Return the [x, y] coordinate for the center point of the cell that contains the specified text.  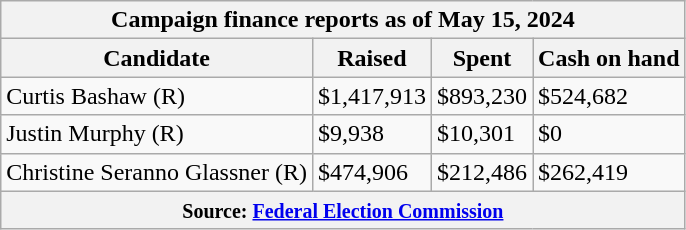
$9,938 [372, 134]
$212,486 [482, 172]
Source: Federal Election Commission [343, 210]
Justin Murphy (R) [157, 134]
$474,906 [372, 172]
Raised [372, 58]
Spent [482, 58]
Curtis Bashaw (R) [157, 96]
$524,682 [609, 96]
Candidate [157, 58]
Christine Seranno Glassner (R) [157, 172]
Cash on hand [609, 58]
$893,230 [482, 96]
$262,419 [609, 172]
$1,417,913 [372, 96]
$0 [609, 134]
$10,301 [482, 134]
Campaign finance reports as of May 15, 2024 [343, 20]
